Return the (x, y) coordinate for the center point of the cell that contains the specified text.  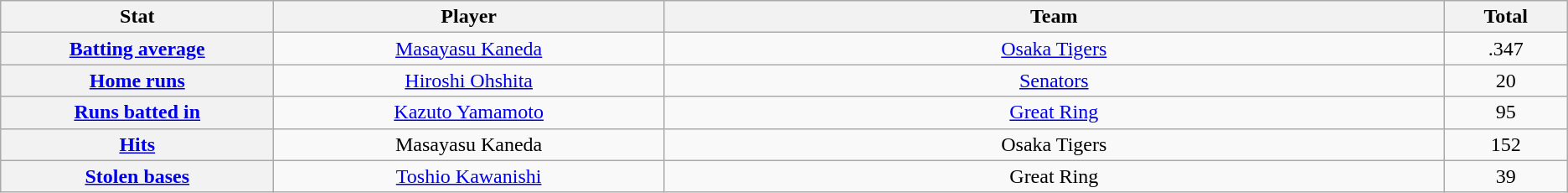
Toshio Kawanishi (469, 176)
Stolen bases (137, 176)
Senators (1055, 81)
Batting average (137, 49)
95 (1506, 112)
Total (1506, 17)
.347 (1506, 49)
Player (469, 17)
Hiroshi Ohshita (469, 81)
Hits (137, 144)
Home runs (137, 81)
Team (1055, 17)
152 (1506, 144)
39 (1506, 176)
20 (1506, 81)
Kazuto Yamamoto (469, 112)
Runs batted in (137, 112)
Stat (137, 17)
